For the text-containing cell, return its midpoint in [x, y] coordinate format. 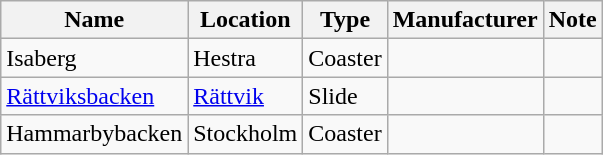
Stockholm [246, 134]
Slide [345, 96]
Rättviksbacken [94, 96]
Hestra [246, 58]
Note [572, 20]
Isaberg [94, 58]
Type [345, 20]
Manufacturer [465, 20]
Rättvik [246, 96]
Name [94, 20]
Hammarbybacken [94, 134]
Location [246, 20]
